From the cell containing the given text, extract its center point as [X, Y] coordinate. 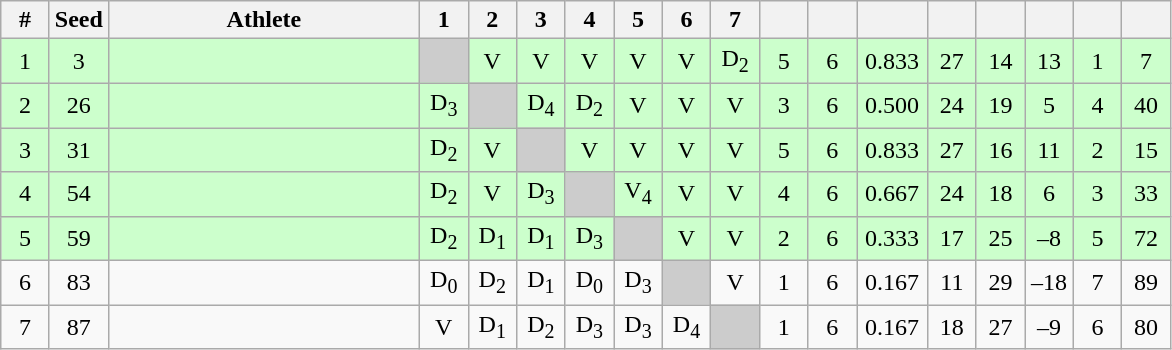
Seed [78, 20]
0.500 [892, 105]
0.333 [892, 238]
31 [78, 150]
# [26, 20]
26 [78, 105]
72 [1146, 238]
54 [78, 194]
17 [952, 238]
25 [1000, 238]
29 [1000, 283]
16 [1000, 150]
19 [1000, 105]
Athlete [264, 20]
0.667 [892, 194]
–9 [1050, 327]
83 [78, 283]
80 [1146, 327]
15 [1146, 150]
14 [1000, 61]
59 [78, 238]
33 [1146, 194]
–8 [1050, 238]
89 [1146, 283]
87 [78, 327]
V4 [638, 194]
–18 [1050, 283]
13 [1050, 61]
40 [1146, 105]
